Search for the cell housing the specified text and yield its (X, Y) center coordinate. 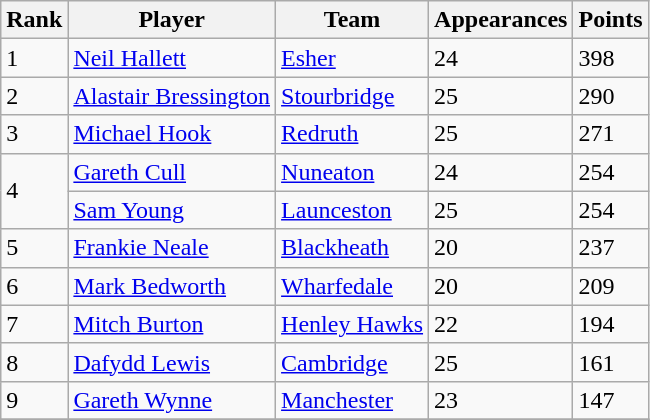
Blackheath (352, 248)
9 (34, 400)
Wharfedale (352, 286)
Nuneaton (352, 172)
Points (610, 20)
Esher (352, 58)
Henley Hawks (352, 324)
Redruth (352, 134)
Frankie Neale (172, 248)
209 (610, 286)
271 (610, 134)
161 (610, 362)
Mark Bedworth (172, 286)
Manchester (352, 400)
Player (172, 20)
5 (34, 248)
398 (610, 58)
Mitch Burton (172, 324)
Team (352, 20)
194 (610, 324)
237 (610, 248)
Rank (34, 20)
Dafydd Lewis (172, 362)
Launceston (352, 210)
Stourbridge (352, 96)
8 (34, 362)
6 (34, 286)
7 (34, 324)
290 (610, 96)
Michael Hook (172, 134)
Cambridge (352, 362)
Appearances (501, 20)
3 (34, 134)
Gareth Cull (172, 172)
Sam Young (172, 210)
147 (610, 400)
Neil Hallett (172, 58)
Gareth Wynne (172, 400)
1 (34, 58)
23 (501, 400)
2 (34, 96)
4 (34, 191)
Alastair Bressington (172, 96)
22 (501, 324)
